Find where the given text appears and provide that cell's center as [X, Y] coordinate. 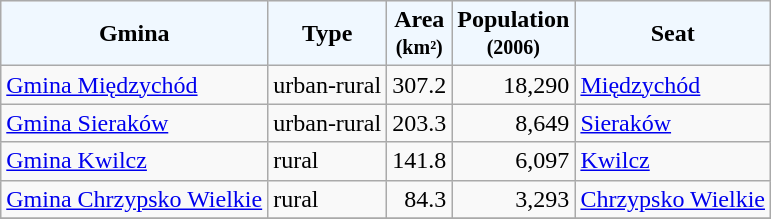
84.3 [420, 199]
307.2 [420, 85]
6,097 [514, 161]
Area(km²) [420, 34]
Type [328, 34]
Population(2006) [514, 34]
8,649 [514, 123]
Gmina Kwilcz [134, 161]
Gmina Chrzypsko Wielkie [134, 199]
Sieraków [673, 123]
203.3 [420, 123]
141.8 [420, 161]
3,293 [514, 199]
18,290 [514, 85]
Seat [673, 34]
Gmina [134, 34]
Chrzypsko Wielkie [673, 199]
Kwilcz [673, 161]
Gmina Sieraków [134, 123]
Gmina Międzychód [134, 85]
Międzychód [673, 85]
